Detect which cell encompasses the target text, then output its [x, y] center coordinate. 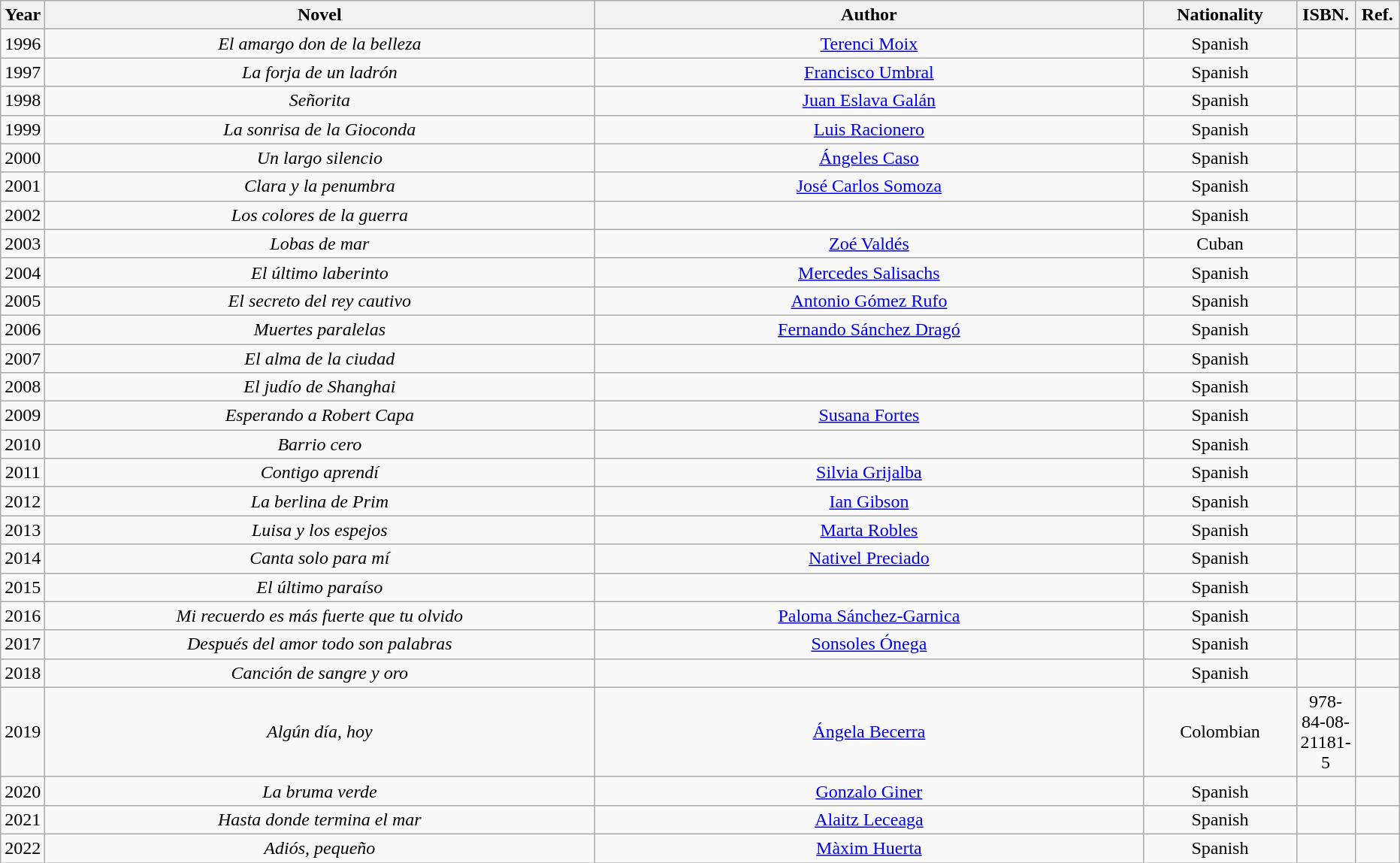
2003 [23, 244]
2009 [23, 416]
El último laberinto [320, 272]
Francisco Umbral [869, 72]
Marta Robles [869, 530]
Adiós, pequeño [320, 848]
1998 [23, 101]
Author [869, 15]
2014 [23, 559]
Alaitz Leceaga [869, 819]
Ángela Becerra [869, 732]
Màxim Huerta [869, 848]
Gonzalo Giner [869, 791]
Fernando Sánchez Dragó [869, 329]
Clara y la penumbra [320, 186]
Ian Gibson [869, 501]
Canción de sangre y oro [320, 673]
El alma de la ciudad [320, 359]
Lobas de mar [320, 244]
La forja de un ladrón [320, 72]
2004 [23, 272]
2011 [23, 473]
2007 [23, 359]
ISBN. [1326, 15]
La berlina de Prim [320, 501]
Hasta donde termina el mar [320, 819]
Juan Eslava Galán [869, 101]
Terenci Moix [869, 44]
El último paraíso [320, 587]
Antonio Gómez Rufo [869, 301]
2015 [23, 587]
Zoé Valdés [869, 244]
Mercedes Salisachs [869, 272]
El judío de Shanghai [320, 387]
Novel [320, 15]
978-84-08-21181-5 [1326, 732]
1999 [23, 129]
2018 [23, 673]
2022 [23, 848]
1997 [23, 72]
2008 [23, 387]
2013 [23, 530]
Barrio cero [320, 444]
Paloma Sánchez-Garnica [869, 616]
2020 [23, 791]
2010 [23, 444]
Ángeles Caso [869, 158]
2006 [23, 329]
2012 [23, 501]
Mi recuerdo es más fuerte que tu olvido [320, 616]
Contigo aprendí [320, 473]
Luis Racionero [869, 129]
2002 [23, 215]
Señorita [320, 101]
Ref. [1377, 15]
Year [23, 15]
2005 [23, 301]
Muertes paralelas [320, 329]
El amargo don de la belleza [320, 44]
Algún día, hoy [320, 732]
Nativel Preciado [869, 559]
2019 [23, 732]
1996 [23, 44]
La bruma verde [320, 791]
Sonsoles Ónega [869, 644]
Canta solo para mí [320, 559]
2016 [23, 616]
Después del amor todo son palabras [320, 644]
El secreto del rey cautivo [320, 301]
Un largo silencio [320, 158]
Colombian [1220, 732]
Esperando a Robert Capa [320, 416]
Los colores de la guerra [320, 215]
Luisa y los espejos [320, 530]
2000 [23, 158]
José Carlos Somoza [869, 186]
Silvia Grijalba [869, 473]
Cuban [1220, 244]
Nationality [1220, 15]
2021 [23, 819]
La sonrisa de la Gioconda [320, 129]
2001 [23, 186]
Susana Fortes [869, 416]
2017 [23, 644]
